Scan for the cell matching the given text and deliver its (X, Y) coordinate at center. 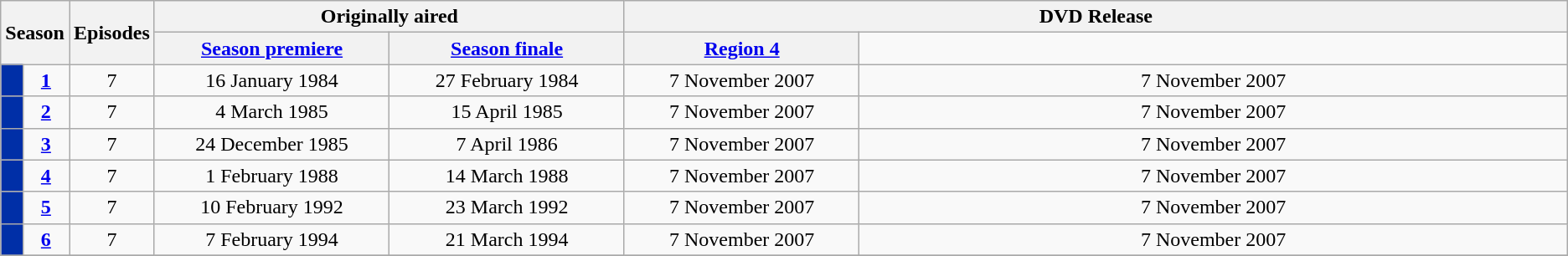
Episodes (111, 33)
5 (45, 207)
Originally aired (389, 17)
4 March 1985 (271, 112)
15 April 1985 (508, 112)
6 (45, 239)
23 March 1992 (508, 207)
7 February 1994 (271, 239)
3 (45, 144)
10 February 1992 (271, 207)
1 (45, 80)
7 April 1986 (508, 144)
4 (45, 176)
24 December 1985 (271, 144)
Season premiere (271, 49)
16 January 1984 (271, 80)
DVD Release (1096, 17)
Season (35, 33)
14 March 1988 (508, 176)
21 March 1994 (508, 239)
1 February 1988 (271, 176)
Season finale (508, 49)
27 February 1984 (508, 80)
Region 4 (742, 49)
2 (45, 112)
